Provide the [x, y] coordinate of the cell's center where the given text is located.  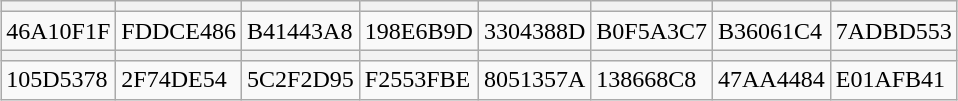
2F74DE54 [179, 80]
138668C8 [652, 80]
B41443A8 [301, 31]
F2553FBE [418, 80]
7ADBD553 [894, 31]
8051357A [534, 80]
B0F5A3C7 [652, 31]
3304388D [534, 31]
47AA4484 [772, 80]
FDDCE486 [179, 31]
B36061C4 [772, 31]
105D5378 [58, 80]
46A10F1F [58, 31]
198E6B9D [418, 31]
5C2F2D95 [301, 80]
E01AFB41 [894, 80]
